Identify which cell holds the provided text, then report its (X, Y) central coordinate. 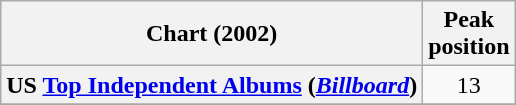
Peakposition (469, 34)
US Top Independent Albums (Billboard) (212, 85)
13 (469, 85)
Chart (2002) (212, 34)
